Identify which cell holds the provided text, then report its (X, Y) central coordinate. 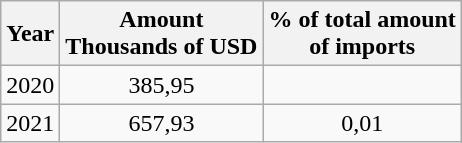
% of total amount of imports (362, 34)
AmountThousands of USD (162, 34)
385,95 (162, 85)
2020 (30, 85)
2021 (30, 123)
Year (30, 34)
657,93 (162, 123)
0,01 (362, 123)
